Find where the given text appears and provide that cell's center as [X, Y] coordinate. 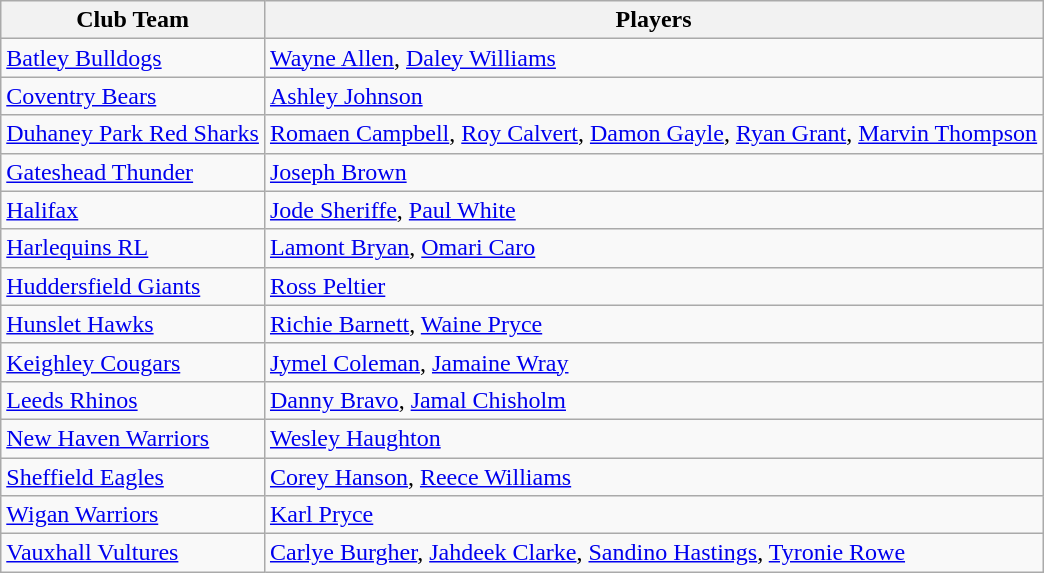
Wigan Warriors [133, 515]
Gateshead Thunder [133, 172]
Corey Hanson, Reece Williams [653, 477]
Harlequins RL [133, 248]
Karl Pryce [653, 515]
Carlye Burgher, Jahdeek Clarke, Sandino Hastings, Tyronie Rowe [653, 553]
Ross Peltier [653, 286]
Joseph Brown [653, 172]
Wesley Haughton [653, 438]
Ashley Johnson [653, 96]
Batley Bulldogs [133, 58]
Leeds Rhinos [133, 400]
New Haven Warriors [133, 438]
Duhaney Park Red Sharks [133, 134]
Danny Bravo, Jamal Chisholm [653, 400]
Jode Sheriffe, Paul White [653, 210]
Halifax [133, 210]
Club Team [133, 20]
Vauxhall Vultures [133, 553]
Hunslet Hawks [133, 324]
Wayne Allen, Daley Williams [653, 58]
Lamont Bryan, Omari Caro [653, 248]
Sheffield Eagles [133, 477]
Keighley Cougars [133, 362]
Coventry Bears [133, 96]
Players [653, 20]
Richie Barnett, Waine Pryce [653, 324]
Jymel Coleman, Jamaine Wray [653, 362]
Romaen Campbell, Roy Calvert, Damon Gayle, Ryan Grant, Marvin Thompson [653, 134]
Huddersfield Giants [133, 286]
